Detect which cell encompasses the target text, then output its (x, y) center coordinate. 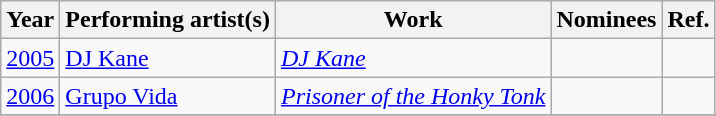
2006 (30, 96)
Ref. (688, 20)
Prisoner of the Honky Tonk (412, 96)
Grupo Vida (168, 96)
Performing artist(s) (168, 20)
Work (412, 20)
2005 (30, 58)
Nominees (606, 20)
Year (30, 20)
